Pinpoint the cell where the given text exists, returning its [X, Y] midpoint coordinate. 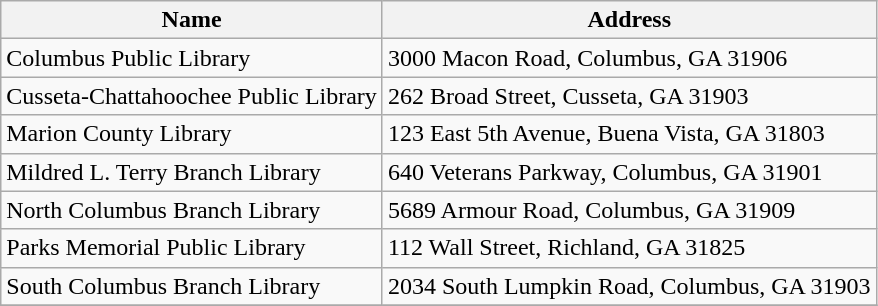
Parks Memorial Public Library [192, 248]
North Columbus Branch Library [192, 210]
5689 Armour Road, Columbus, GA 31909 [629, 210]
3000 Macon Road, Columbus, GA 31906 [629, 58]
Address [629, 20]
Mildred L. Terry Branch Library [192, 172]
South Columbus Branch Library [192, 286]
Name [192, 20]
2034 South Lumpkin Road, Columbus, GA 31903 [629, 286]
262 Broad Street, Cusseta, GA 31903 [629, 96]
Columbus Public Library [192, 58]
Marion County Library [192, 134]
123 East 5th Avenue, Buena Vista, GA 31803 [629, 134]
640 Veterans Parkway, Columbus, GA 31901 [629, 172]
Cusseta-Chattahoochee Public Library [192, 96]
112 Wall Street, Richland, GA 31825 [629, 248]
